Pinpoint the cell where the given text exists, returning its (X, Y) midpoint coordinate. 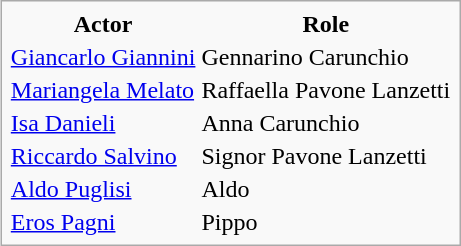
Raffaella Pavone Lanzetti (326, 90)
Aldo (326, 189)
Mariangela Melato (103, 90)
Role (326, 24)
Actor (103, 24)
Pippo (326, 222)
Riccardo Salvino (103, 156)
Signor Pavone Lanzetti (326, 156)
Anna Carunchio (326, 123)
Eros Pagni (103, 222)
Isa Danieli (103, 123)
Aldo Puglisi (103, 189)
Gennarino Carunchio (326, 57)
Giancarlo Giannini (103, 57)
